Scan for the cell matching the given text and deliver its [x, y] coordinate at center. 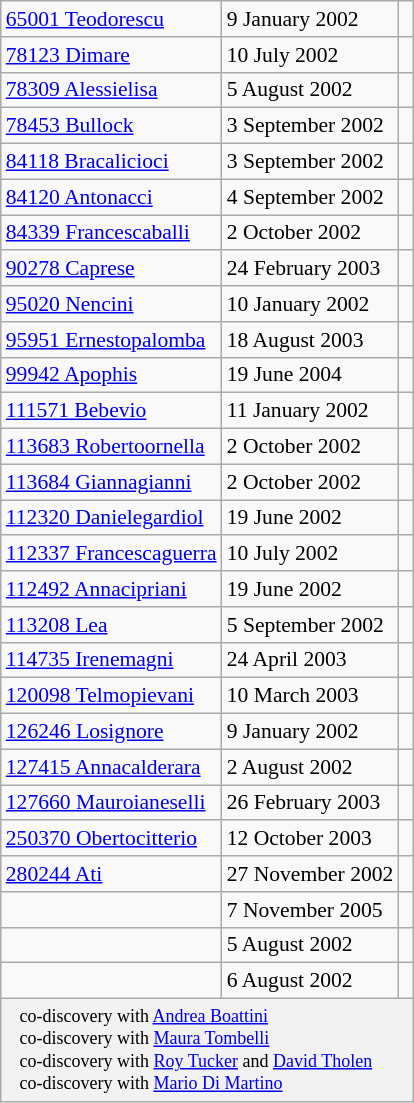
12 October 2003 [310, 839]
24 February 2003 [310, 269]
26 February 2003 [310, 803]
120098 Telmopievani [112, 696]
27 November 2002 [310, 874]
6 August 2002 [310, 981]
95951 Ernestopalomba [112, 340]
65001 Teodorescu [112, 19]
10 March 2003 [310, 696]
250370 Obertocitterio [112, 839]
280244 Ati [112, 874]
111571 Bebevio [112, 411]
84118 Bracalicioci [112, 162]
5 September 2002 [310, 625]
78309 Alessielisa [112, 90]
99942 Apophis [112, 375]
18 August 2003 [310, 340]
127415 Annacalderara [112, 767]
4 September 2002 [310, 197]
84120 Antonacci [112, 197]
90278 Caprese [112, 269]
127660 Mauroianeselli [112, 803]
19 June 2004 [310, 375]
112320 Danielegardiol [112, 518]
113208 Lea [112, 625]
113684 Giannagianni [112, 482]
113683 Robertoornella [112, 447]
126246 Losignore [112, 732]
10 January 2002 [310, 304]
78123 Dimare [112, 55]
78453 Bullock [112, 126]
112492 Annacipriani [112, 589]
co-discovery with Andrea Boattini co-discovery with Maura Tombelli co-discovery with Roy Tucker and David Tholen co-discovery with Mario Di Martino [207, 1051]
112337 Francescaguerra [112, 554]
84339 Francescaballi [112, 233]
24 April 2003 [310, 660]
11 January 2002 [310, 411]
2 August 2002 [310, 767]
114735 Irenemagni [112, 660]
7 November 2005 [310, 910]
95020 Nencini [112, 304]
